Determine the (x, y) coordinate at the center of the cell enclosing the given text.  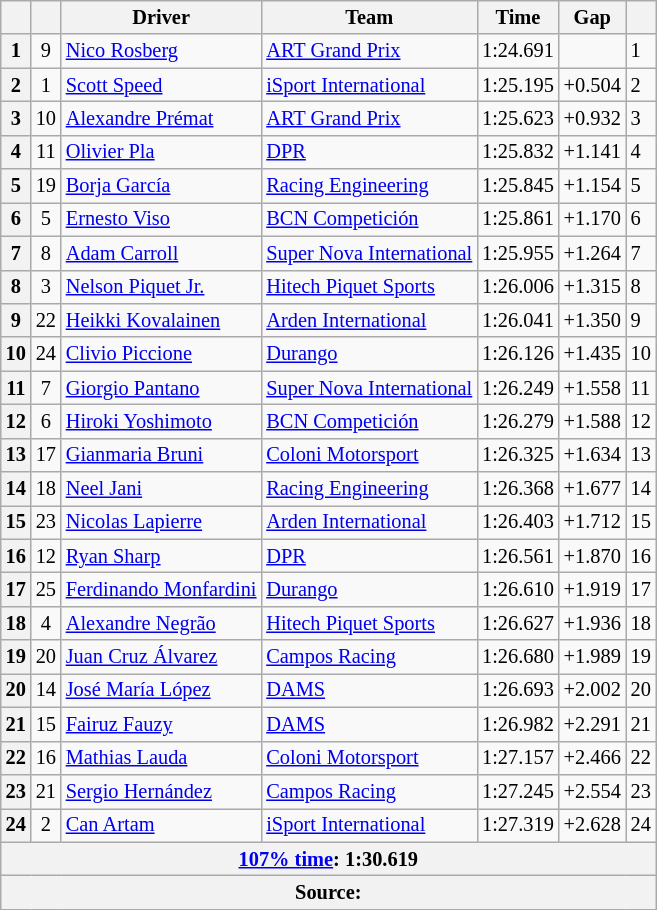
Alexandre Prémat (162, 118)
Clivio Piccione (162, 354)
+2.002 (592, 690)
1:26.610 (518, 589)
1:25.955 (518, 253)
Neel Jani (162, 489)
+1.264 (592, 253)
+1.989 (592, 657)
Borja García (162, 186)
+1.154 (592, 186)
+0.932 (592, 118)
Hiroki Yoshimoto (162, 421)
Mathias Lauda (162, 758)
1:26.126 (518, 354)
1:26.325 (518, 455)
Driver (162, 17)
1:27.245 (518, 791)
+1.919 (592, 589)
Gap (592, 17)
Team (369, 17)
José María López (162, 690)
Nicolas Lapierre (162, 522)
1:25.195 (518, 85)
Adam Carroll (162, 253)
1:26.041 (518, 320)
1:27.157 (518, 758)
+1.170 (592, 219)
Gianmaria Bruni (162, 455)
Time (518, 17)
1:25.623 (518, 118)
+2.466 (592, 758)
Giorgio Pantano (162, 388)
+1.936 (592, 623)
+1.350 (592, 320)
1:25.845 (518, 186)
Heikki Kovalainen (162, 320)
1:26.006 (518, 287)
1:25.861 (518, 219)
1:26.680 (518, 657)
Olivier Pla (162, 152)
25 (46, 589)
1:26.693 (518, 690)
107% time: 1:30.619 (328, 859)
1:26.368 (518, 489)
Can Artam (162, 825)
1:26.249 (518, 388)
Fairuz Fauzy (162, 724)
1:25.832 (518, 152)
Nelson Piquet Jr. (162, 287)
+1.315 (592, 287)
+1.712 (592, 522)
+1.588 (592, 421)
+1.677 (592, 489)
Juan Cruz Álvarez (162, 657)
Nico Rosberg (162, 51)
Scott Speed (162, 85)
Alexandre Negrão (162, 623)
1:27.319 (518, 825)
Ferdinando Monfardini (162, 589)
Ryan Sharp (162, 556)
1:26.627 (518, 623)
+0.504 (592, 85)
+2.554 (592, 791)
1:24.691 (518, 51)
1:26.403 (518, 522)
+2.628 (592, 825)
Source: (328, 892)
+1.870 (592, 556)
Ernesto Viso (162, 219)
+1.558 (592, 388)
+1.634 (592, 455)
1:26.279 (518, 421)
1:26.561 (518, 556)
+1.435 (592, 354)
1:26.982 (518, 724)
+2.291 (592, 724)
Sergio Hernández (162, 791)
+1.141 (592, 152)
